Detect which cell encompasses the target text, then output its [x, y] center coordinate. 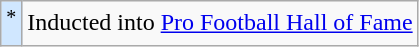
Inducted into Pro Football Hall of Fame [220, 24]
* [12, 24]
